Identify which cell holds the provided text, then report its (X, Y) central coordinate. 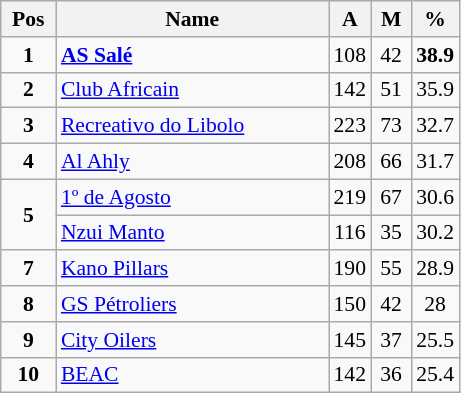
Club Africain (192, 90)
51 (391, 90)
9 (28, 340)
36 (391, 375)
32.7 (435, 126)
25.5 (435, 340)
190 (350, 269)
3 (28, 126)
66 (391, 162)
1 (28, 55)
223 (350, 126)
219 (350, 197)
4 (28, 162)
Nzui Manto (192, 233)
28.9 (435, 269)
1º de Agosto (192, 197)
35.9 (435, 90)
67 (391, 197)
M (391, 19)
8 (28, 304)
25.4 (435, 375)
55 (391, 269)
30.6 (435, 197)
City Oilers (192, 340)
A (350, 19)
73 (391, 126)
Pos (28, 19)
Kano Pillars (192, 269)
GS Pétroliers (192, 304)
208 (350, 162)
31.7 (435, 162)
7 (28, 269)
Recreativo do Libolo (192, 126)
35 (391, 233)
2 (28, 90)
AS Salé (192, 55)
145 (350, 340)
% (435, 19)
116 (350, 233)
Name (192, 19)
37 (391, 340)
150 (350, 304)
5 (28, 214)
38.9 (435, 55)
28 (435, 304)
30.2 (435, 233)
10 (28, 375)
108 (350, 55)
Al Ahly (192, 162)
BEAC (192, 375)
